Provide the (x, y) coordinate of the cell's center where the given text is located.  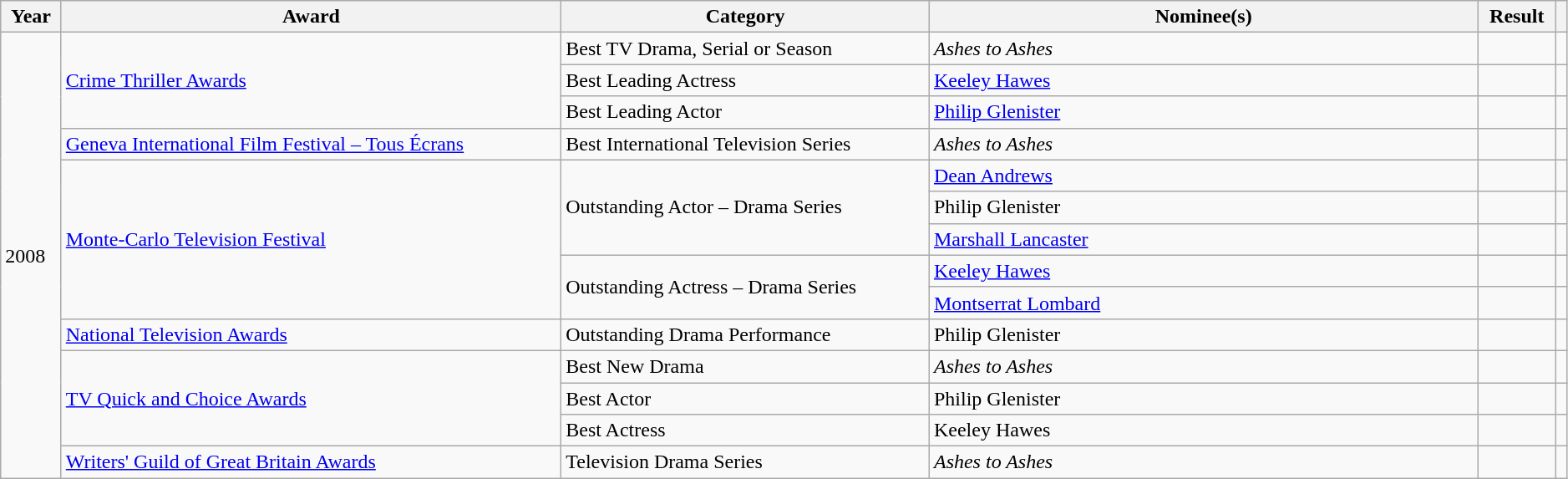
Geneva International Film Festival – Tous Écrans (311, 144)
Montserrat Lombard (1203, 303)
Dean Andrews (1203, 176)
Monte-Carlo Television Festival (311, 239)
Best Leading Actor (745, 112)
Outstanding Drama Performance (745, 334)
Best New Drama (745, 366)
2008 (31, 256)
Best TV Drama, Serial or Season (745, 48)
Result (1517, 17)
Best International Television Series (745, 144)
Category (745, 17)
Nominee(s) (1203, 17)
National Television Awards (311, 334)
Best Leading Actress (745, 80)
Year (31, 17)
Best Actress (745, 431)
TV Quick and Choice Awards (311, 398)
Best Actor (745, 399)
Crime Thriller Awards (311, 80)
Writers' Guild of Great Britain Awards (311, 462)
Award (311, 17)
Marshall Lancaster (1203, 239)
Television Drama Series (745, 462)
Outstanding Actress – Drama Series (745, 287)
Outstanding Actor – Drama Series (745, 207)
